Pinpoint the cell where the given text exists, returning its (X, Y) midpoint coordinate. 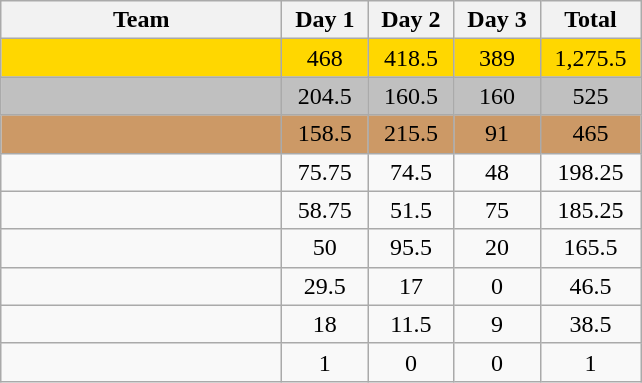
46.5 (590, 286)
75 (497, 210)
158.5 (325, 134)
11.5 (411, 324)
50 (325, 248)
418.5 (411, 58)
1,275.5 (590, 58)
165.5 (590, 248)
Day 2 (411, 20)
Day 1 (325, 20)
91 (497, 134)
18 (325, 324)
75.75 (325, 172)
29.5 (325, 286)
389 (497, 58)
74.5 (411, 172)
95.5 (411, 248)
198.25 (590, 172)
51.5 (411, 210)
20 (497, 248)
215.5 (411, 134)
48 (497, 172)
185.25 (590, 210)
160 (497, 96)
Team (142, 20)
160.5 (411, 96)
468 (325, 58)
38.5 (590, 324)
204.5 (325, 96)
9 (497, 324)
465 (590, 134)
Total (590, 20)
17 (411, 286)
Day 3 (497, 20)
525 (590, 96)
58.75 (325, 210)
